Extract the (x, y) coordinate from the center of the cell holding the provided text.  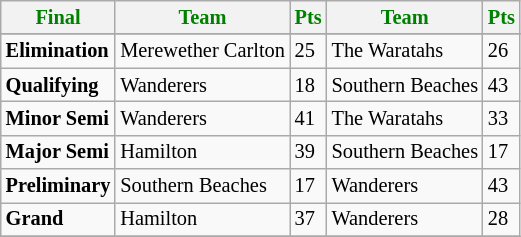
Preliminary (58, 186)
18 (308, 85)
37 (308, 219)
28 (502, 219)
Grand (58, 219)
33 (502, 118)
39 (308, 152)
Qualifying (58, 85)
Minor Semi (58, 118)
Elimination (58, 51)
Final (58, 17)
25 (308, 51)
Merewether Carlton (202, 51)
41 (308, 118)
Major Semi (58, 152)
26 (502, 51)
